Determine the (X, Y) coordinate at the center of the cell enclosing the given text.  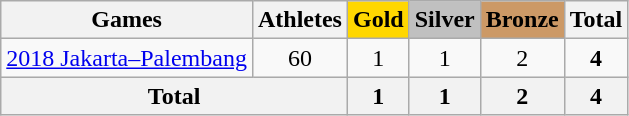
2018 Jakarta–Palembang (127, 58)
Silver (444, 20)
Athletes (300, 20)
60 (300, 58)
Bronze (522, 20)
Games (127, 20)
Gold (378, 20)
